Pinpoint the cell where the given text exists, returning its (X, Y) midpoint coordinate. 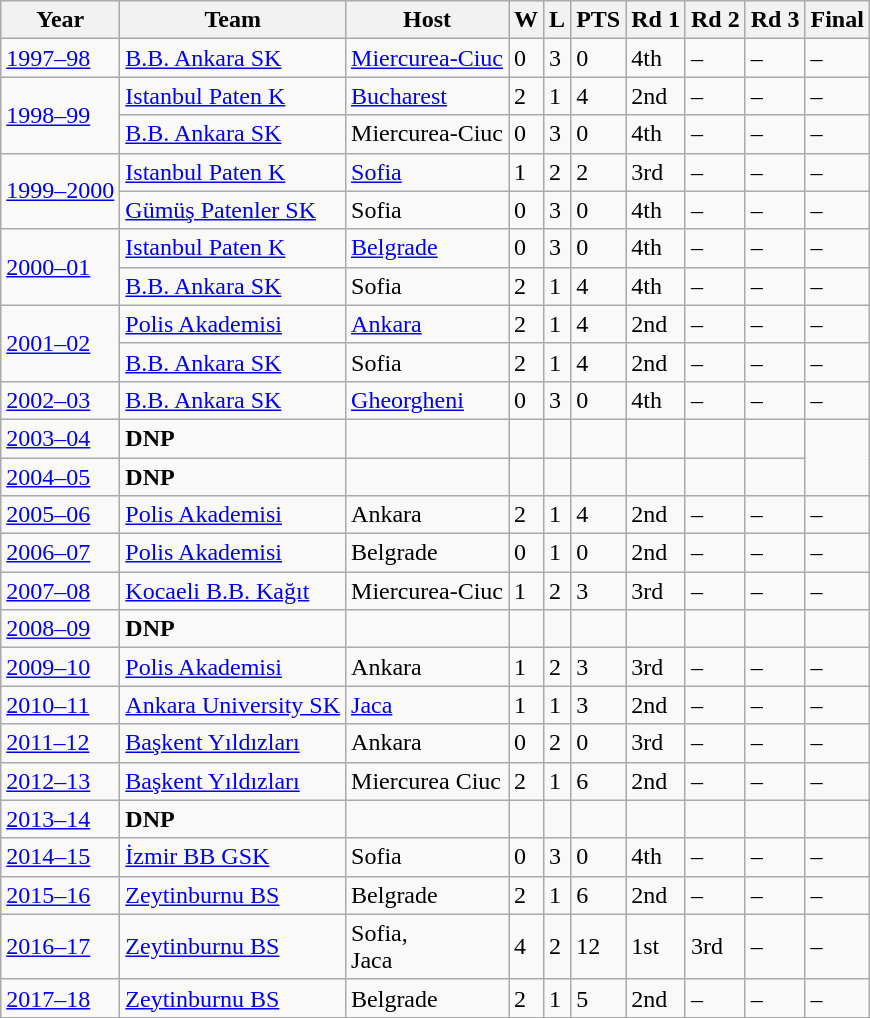
1997–98 (60, 58)
Rd 2 (715, 20)
1998–99 (60, 115)
Jaca (428, 705)
Rd 1 (656, 20)
2000–01 (60, 267)
2002–03 (60, 400)
12 (598, 946)
Gheorgheni (428, 400)
PTS (598, 20)
2008–09 (60, 629)
2016–17 (60, 946)
2010–11 (60, 705)
2013–14 (60, 819)
1st (656, 946)
L (558, 20)
Year (60, 20)
2005–06 (60, 515)
2007–08 (60, 591)
Sofia, Jaca (428, 946)
2014–15 (60, 857)
5 (598, 998)
2006–07 (60, 553)
1999–2000 (60, 191)
İzmir BB GSK (233, 857)
Rd 3 (775, 20)
Gümüş Patenler SK (233, 210)
W (526, 20)
2012–13 (60, 781)
2009–10 (60, 667)
Miercurea Ciuc (428, 781)
Kocaeli B.B. Kağıt (233, 591)
Bucharest (428, 96)
Final (837, 20)
2011–12 (60, 743)
Host (428, 20)
Ankara University SK (233, 705)
2015–16 (60, 895)
2003–04 (60, 438)
2017–18 (60, 998)
Team (233, 20)
2004–05 (60, 477)
2001–02 (60, 343)
